Provide the [X, Y] coordinate of the cell's center where the given text is located.  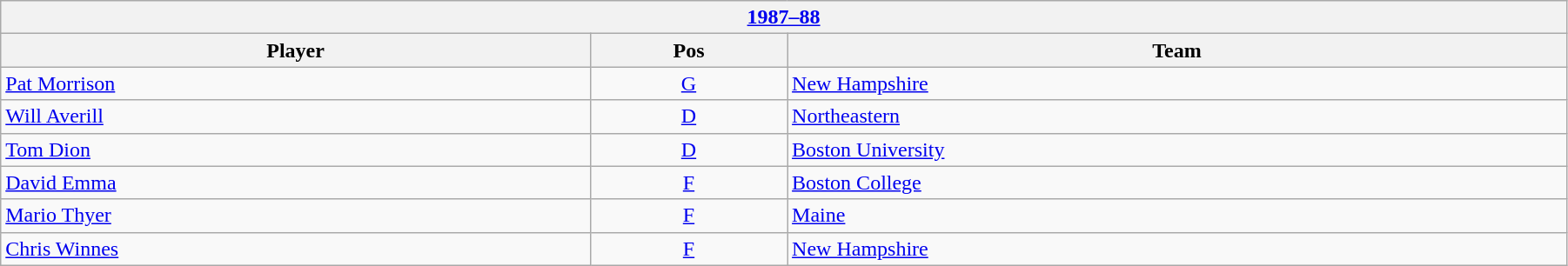
Will Averill [296, 116]
1987–88 [784, 17]
David Emma [296, 183]
Pos [688, 50]
Pat Morrison [296, 83]
Tom Dion [296, 150]
Boston University [1177, 150]
Player [296, 50]
Maine [1177, 216]
Chris Winnes [296, 249]
G [688, 83]
Northeastern [1177, 116]
Team [1177, 50]
Mario Thyer [296, 216]
Boston College [1177, 183]
